Provide the (X, Y) coordinate of the cell's center where the given text is located.  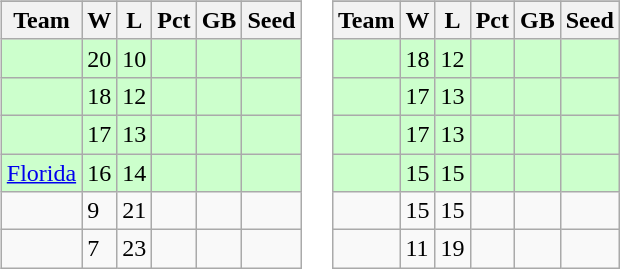
16 (100, 173)
Florida (41, 173)
21 (134, 211)
7 (100, 249)
20 (100, 58)
19 (452, 249)
23 (134, 249)
14 (134, 173)
10 (134, 58)
11 (418, 249)
9 (100, 211)
